Output the (X, Y) coordinate of the center of the cell containing the given text.  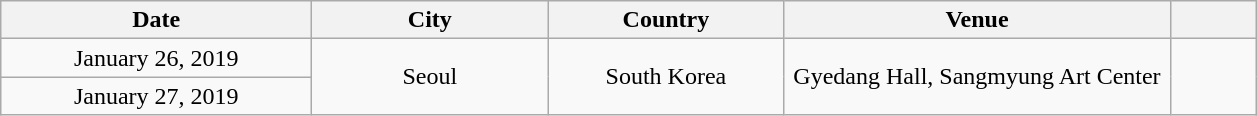
Country (666, 20)
January 26, 2019 (156, 58)
Seoul (430, 77)
Gyedang Hall, Sangmyung Art Center (977, 77)
Date (156, 20)
South Korea (666, 77)
January 27, 2019 (156, 96)
City (430, 20)
Venue (977, 20)
